Capture the cell that displays the provided text and extract its [x, y] central coordinate. 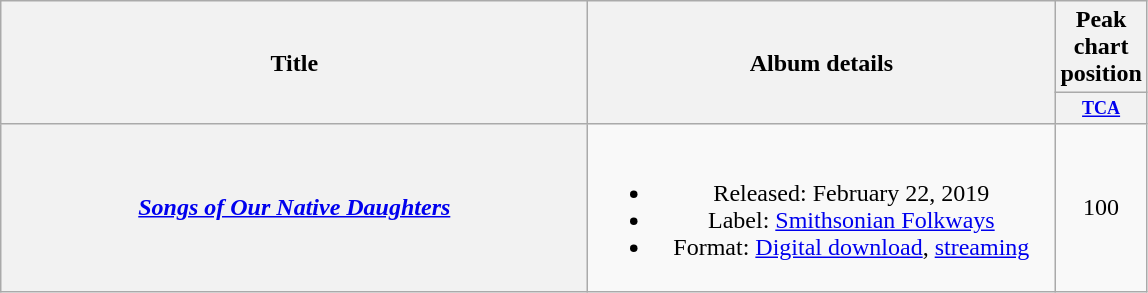
100 [1101, 208]
Released: February 22, 2019Label: Smithsonian FolkwaysFormat: Digital download, streaming [822, 208]
TCA [1101, 108]
Songs of Our Native Daughters [294, 208]
Album details [822, 62]
Title [294, 62]
Peak chart position [1101, 47]
